For the text-containing cell, return its midpoint in (x, y) coordinate format. 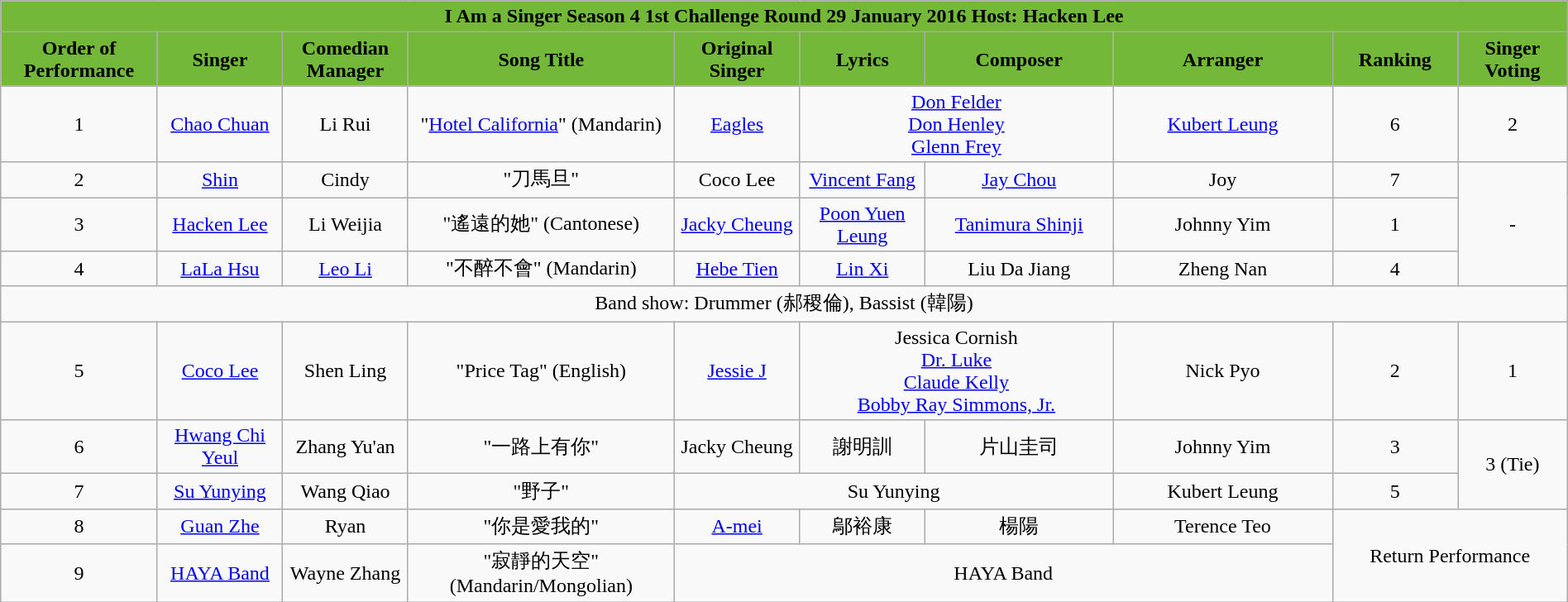
Poon Yuen Leung (863, 223)
Song Title (541, 60)
"你是愛我的" (541, 526)
Hebe Tien (737, 270)
"寂靜的天空" (Mandarin/Mongolian) (541, 573)
Zhang Yu'an (346, 447)
LaLa Hsu (220, 270)
Vincent Fang (863, 180)
"一路上有你" (541, 447)
Shen Ling (346, 370)
Li Rui (346, 124)
Lyrics (863, 60)
Band show: Drummer (郝稷倫), Bassist (韓陽) (784, 304)
Hwang Chi Yeul (220, 447)
Order of Performance (79, 60)
Eagles (737, 124)
Jessie J (737, 370)
Composer (1019, 60)
Wayne Zhang (346, 573)
3 (Tie) (1513, 465)
Wang Qiao (346, 491)
Jay Chou (1019, 180)
鄔裕康 (863, 526)
Singer (220, 60)
Ryan (346, 526)
Chao Chuan (220, 124)
Singer Voting (1513, 60)
謝明訓 (863, 447)
Jessica CornishDr. LukeClaude KellyBobby Ray Simmons, Jr. (956, 370)
Tanimura Shinji (1019, 223)
Zheng Nan (1222, 270)
Arranger (1222, 60)
Hacken Lee (220, 223)
- (1513, 224)
"遙遠的她" (Cantonese) (541, 223)
Terence Teo (1222, 526)
Comedian Manager (346, 60)
"不醉不會" (Mandarin) (541, 270)
Lin Xi (863, 270)
Nick Pyo (1222, 370)
"Hotel California" (Mandarin) (541, 124)
Cindy (346, 180)
楊陽 (1019, 526)
Don FelderDon HenleyGlenn Frey (956, 124)
I Am a Singer Season 4 1st Challenge Round 29 January 2016 Host: Hacken Lee (784, 17)
片山圭司 (1019, 447)
"Price Tag" (English) (541, 370)
Guan Zhe (220, 526)
"野子" (541, 491)
Leo Li (346, 270)
Li Weijia (346, 223)
Original Singer (737, 60)
Ranking (1395, 60)
"刀馬旦" (541, 180)
Joy (1222, 180)
A-mei (737, 526)
Return Performance (1450, 555)
Shin (220, 180)
9 (79, 573)
8 (79, 526)
Liu Da Jiang (1019, 270)
